Return the [X, Y] coordinate for the center point of the cell that contains the specified text.  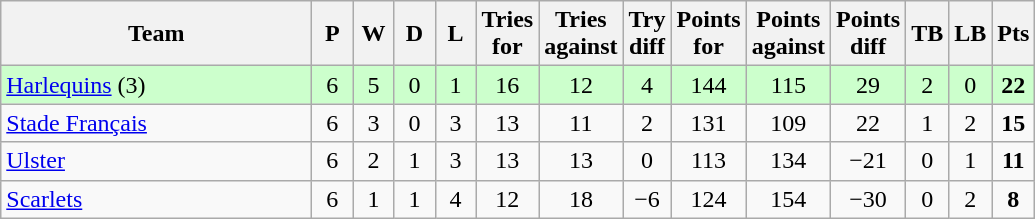
109 [788, 123]
Ulster [156, 161]
29 [868, 85]
LB [970, 34]
154 [788, 199]
Team [156, 34]
Harlequins (3) [156, 85]
Pts [1014, 34]
115 [788, 85]
18 [581, 199]
D [414, 34]
Tries against [581, 34]
Try diff [647, 34]
8 [1014, 199]
Tries for [508, 34]
131 [708, 123]
113 [708, 161]
−30 [868, 199]
134 [788, 161]
Scarlets [156, 199]
−6 [647, 199]
124 [708, 199]
L [456, 34]
15 [1014, 123]
P [332, 34]
Points for [708, 34]
TB [928, 34]
Points against [788, 34]
−21 [868, 161]
144 [708, 85]
16 [508, 85]
W [374, 34]
Points diff [868, 34]
5 [374, 85]
Stade Français [156, 123]
